Extract the [X, Y] coordinate from the center of the cell holding the provided text.  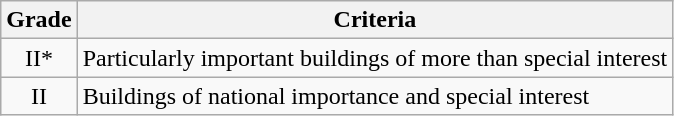
II* [39, 58]
Criteria [375, 20]
Particularly important buildings of more than special interest [375, 58]
Buildings of national importance and special interest [375, 96]
II [39, 96]
Grade [39, 20]
